Return [x, y] of the center of cell containing provided text 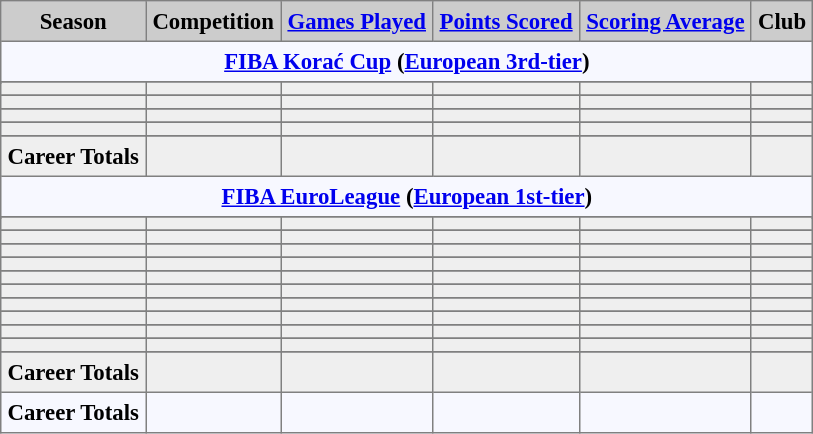
Points Scored [506, 21]
Club [782, 21]
Season [74, 21]
FIBA EuroLeague (European 1st-tier) [407, 196]
Competition [214, 21]
FIBA Korać Cup (European 3rd-tier) [407, 61]
Games Played [357, 21]
Scoring Average [665, 21]
